Determine the (X, Y) coordinate at the center of the cell enclosing the given text.  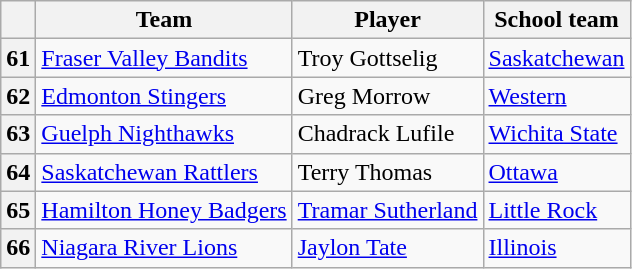
School team (556, 20)
Fraser Valley Bandits (164, 58)
Player (388, 20)
Troy Gottselig (388, 58)
61 (18, 58)
Team (164, 20)
Greg Morrow (388, 96)
Guelph Nighthawks (164, 134)
Western (556, 96)
Saskatchewan Rattlers (164, 172)
Saskatchewan (556, 58)
Jaylon Tate (388, 248)
Hamilton Honey Badgers (164, 210)
Illinois (556, 248)
Ottawa (556, 172)
65 (18, 210)
Wichita State (556, 134)
66 (18, 248)
62 (18, 96)
Little Rock (556, 210)
Terry Thomas (388, 172)
63 (18, 134)
Chadrack Lufile (388, 134)
64 (18, 172)
Tramar Sutherland (388, 210)
Edmonton Stingers (164, 96)
Niagara River Lions (164, 248)
